Search for the cell housing the specified text and yield its [x, y] center coordinate. 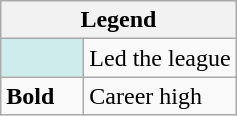
Career high [160, 96]
Legend [118, 20]
Led the league [160, 58]
Bold [42, 96]
